Return [X, Y] of the center of cell containing provided text 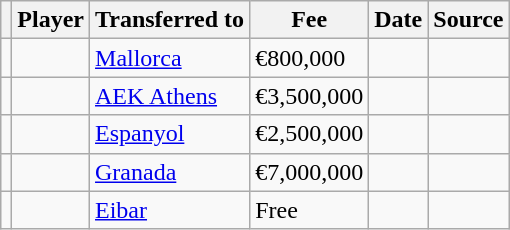
AEK Athens [170, 96]
Player [51, 20]
€3,500,000 [310, 96]
€2,500,000 [310, 134]
Espanyol [170, 134]
Fee [310, 20]
Transferred to [170, 20]
Free [310, 210]
€800,000 [310, 58]
Mallorca [170, 58]
Granada [170, 172]
€7,000,000 [310, 172]
Eibar [170, 210]
Date [398, 20]
Source [468, 20]
